Extract the [X, Y] coordinate from the center of the cell holding the provided text.  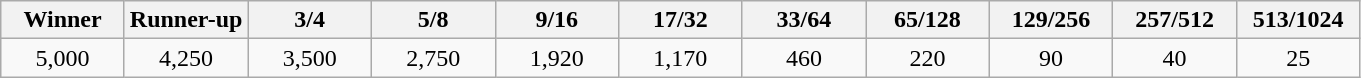
460 [804, 58]
257/512 [1175, 20]
9/16 [557, 20]
40 [1175, 58]
1,920 [557, 58]
1,170 [681, 58]
3,500 [310, 58]
Runner-up [186, 20]
65/128 [928, 20]
90 [1051, 58]
33/64 [804, 20]
220 [928, 58]
Winner [63, 20]
2,750 [433, 58]
25 [1298, 58]
129/256 [1051, 20]
513/1024 [1298, 20]
5,000 [63, 58]
5/8 [433, 20]
3/4 [310, 20]
4,250 [186, 58]
17/32 [681, 20]
